Output the (x, y) coordinate of the center of the cell containing the given text.  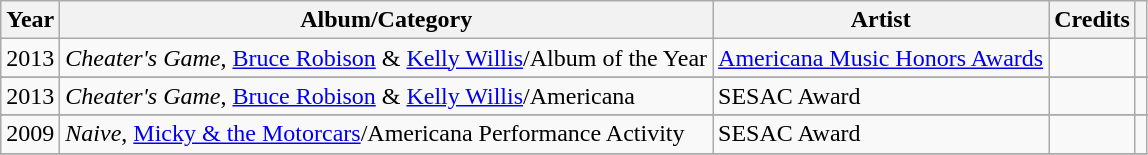
2009 (30, 134)
Album/Category (386, 20)
Naive, Micky & the Motorcars/Americana Performance Activity (386, 134)
Cheater's Game, Bruce Robison & Kelly Willis/Album of the Year (386, 58)
Artist (881, 20)
Credits (1092, 20)
Year (30, 20)
Cheater's Game, Bruce Robison & Kelly Willis/Americana (386, 96)
Americana Music Honors Awards (881, 58)
